Extract the [x, y] coordinate from the center of the cell holding the provided text.  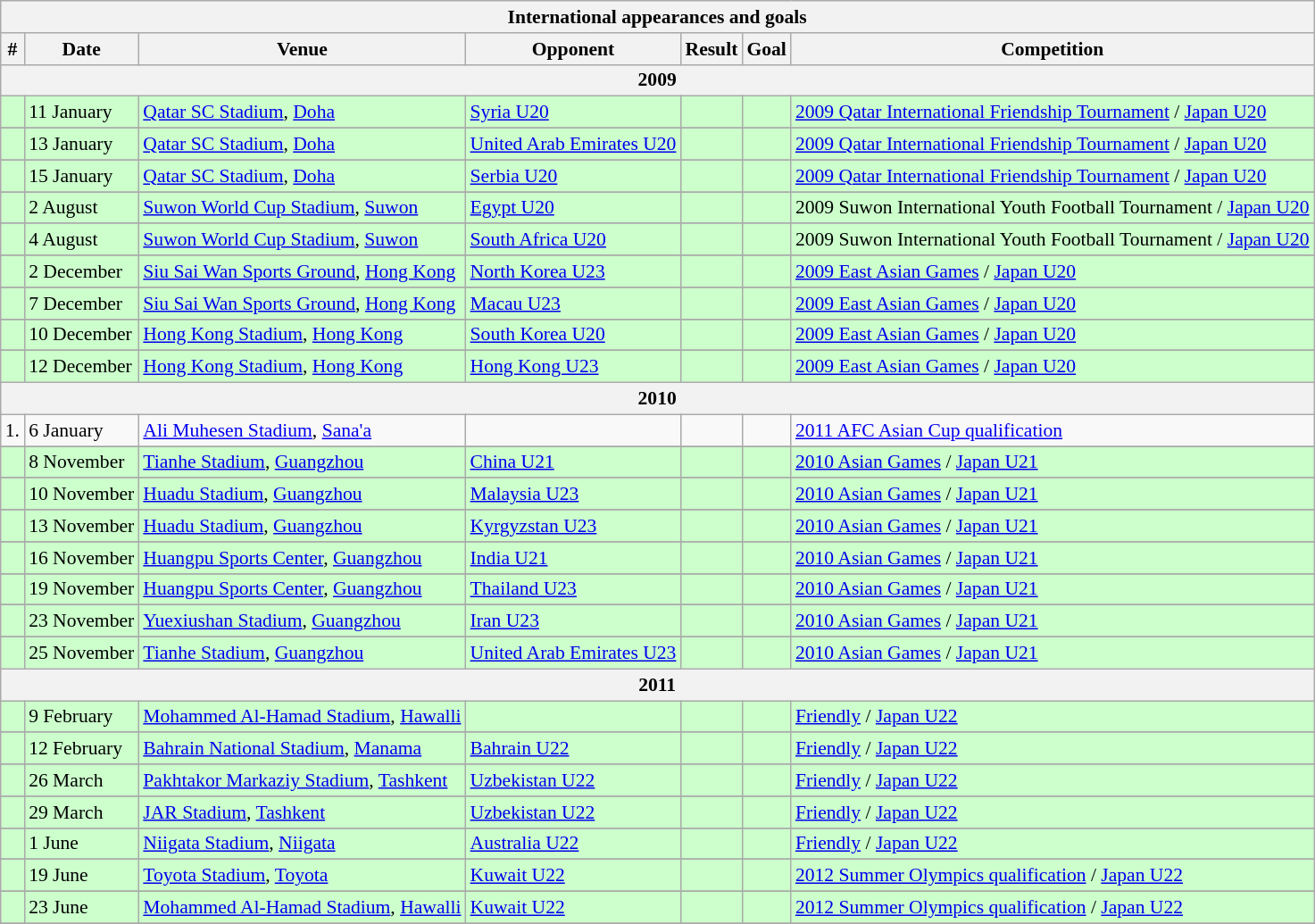
16 November [81, 558]
Goal [766, 49]
12 February [81, 749]
South Africa U20 [573, 240]
Hong Kong U23 [573, 367]
Malaysia U23 [573, 495]
2 December [81, 271]
13 January [81, 145]
Serbia U20 [573, 176]
JAR Stadium, Tashkent [302, 812]
7 December [81, 304]
Thailand U23 [573, 589]
25 November [81, 653]
23 November [81, 621]
Niigata Stadium, Niigata [302, 844]
# [12, 49]
13 November [81, 526]
2011 AFC Asian Cup qualification [1053, 430]
North Korea U23 [573, 271]
2009 [657, 80]
23 June [81, 908]
9 February [81, 717]
12 December [81, 367]
19 June [81, 876]
10 November [81, 495]
26 March [81, 780]
6 January [81, 430]
2010 [657, 399]
Result [711, 49]
Toyota Stadium, Toyota [302, 876]
Bahrain National Stadium, Manama [302, 749]
Egypt U20 [573, 208]
United Arab Emirates U23 [573, 653]
Date [81, 49]
4 August [81, 240]
29 March [81, 812]
Opponent [573, 49]
Syria U20 [573, 112]
Iran U23 [573, 621]
2011 [657, 685]
Kyrgyzstan U23 [573, 526]
International appearances and goals [657, 17]
Australia U22 [573, 844]
Competition [1053, 49]
Venue [302, 49]
Ali Muhesen Stadium, Sana'a [302, 430]
15 January [81, 176]
Bahrain U22 [573, 749]
Yuexiushan Stadium, Guangzhou [302, 621]
South Korea U20 [573, 335]
China U21 [573, 462]
1. [12, 430]
19 November [81, 589]
2 August [81, 208]
8 November [81, 462]
11 January [81, 112]
United Arab Emirates U20 [573, 145]
1 June [81, 844]
10 December [81, 335]
India U21 [573, 558]
Pakhtakor Markaziy Stadium, Tashkent [302, 780]
Macau U23 [573, 304]
